Provide the [x, y] coordinate of the cell's center where the given text is located.  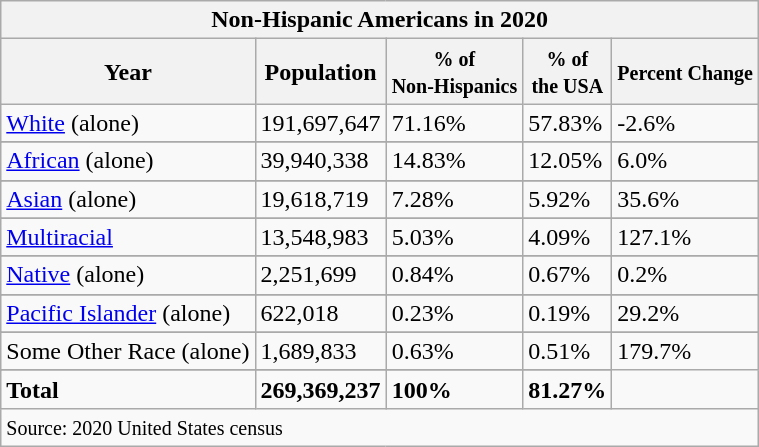
0.51% [568, 351]
14.83% [454, 161]
7.28% [454, 199]
71.16% [454, 123]
57.83% [568, 123]
Pacific Islander (alone) [128, 313]
12.05% [568, 161]
Total [128, 389]
Year [128, 72]
1,689,833 [320, 351]
269,369,237 [320, 389]
5.03% [454, 237]
-2.6% [686, 123]
0.67% [568, 275]
Asian (alone) [128, 199]
179.7% [686, 351]
Population [320, 72]
127.1% [686, 237]
Some Other Race (alone) [128, 351]
0.23% [454, 313]
Multiracial [128, 237]
White (alone) [128, 123]
13,548,983 [320, 237]
0.63% [454, 351]
Non-Hispanic Americans in 2020 [380, 20]
Percent Change [686, 72]
81.27% [568, 389]
African (alone) [128, 161]
0.2% [686, 275]
35.6% [686, 199]
5.92% [568, 199]
100% [454, 389]
% ofthe USA [568, 72]
Native (alone) [128, 275]
0.84% [454, 275]
622,018 [320, 313]
% ofNon-Hispanics [454, 72]
0.19% [568, 313]
29.2% [686, 313]
6.0% [686, 161]
2,251,699 [320, 275]
19,618,719 [320, 199]
191,697,647 [320, 123]
39,940,338 [320, 161]
4.09% [568, 237]
Source: 2020 United States census [380, 427]
